Scan for the cell matching the given text and deliver its [X, Y] coordinate at center. 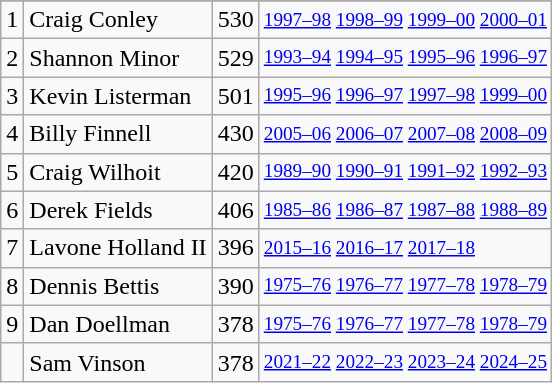
2015–16 2016–17 2017–18 [405, 248]
Billy Finnell [118, 134]
9 [12, 324]
7 [12, 248]
396 [236, 248]
529 [236, 58]
1 [12, 20]
430 [236, 134]
6 [12, 210]
2 [12, 58]
1997–98 1998–99 1999–00 2000–01 [405, 20]
2005–06 2006–07 2007–08 2008–09 [405, 134]
4 [12, 134]
406 [236, 210]
Derek Fields [118, 210]
530 [236, 20]
501 [236, 96]
Craig Wilhoit [118, 172]
5 [12, 172]
Kevin Listerman [118, 96]
3 [12, 96]
Dennis Bettis [118, 286]
Shannon Minor [118, 58]
Craig Conley [118, 20]
2021–22 2022–23 2023–24 2024–25 [405, 362]
1985–86 1986–87 1987–88 1988–89 [405, 210]
Sam Vinson [118, 362]
390 [236, 286]
1989–90 1990–91 1991–92 1992–93 [405, 172]
420 [236, 172]
Dan Doellman [118, 324]
Lavone Holland II [118, 248]
1995–96 1996–97 1997–98 1999–00 [405, 96]
1993–94 1994–95 1995–96 1996–97 [405, 58]
8 [12, 286]
